For the text-containing cell, return its midpoint in (x, y) coordinate format. 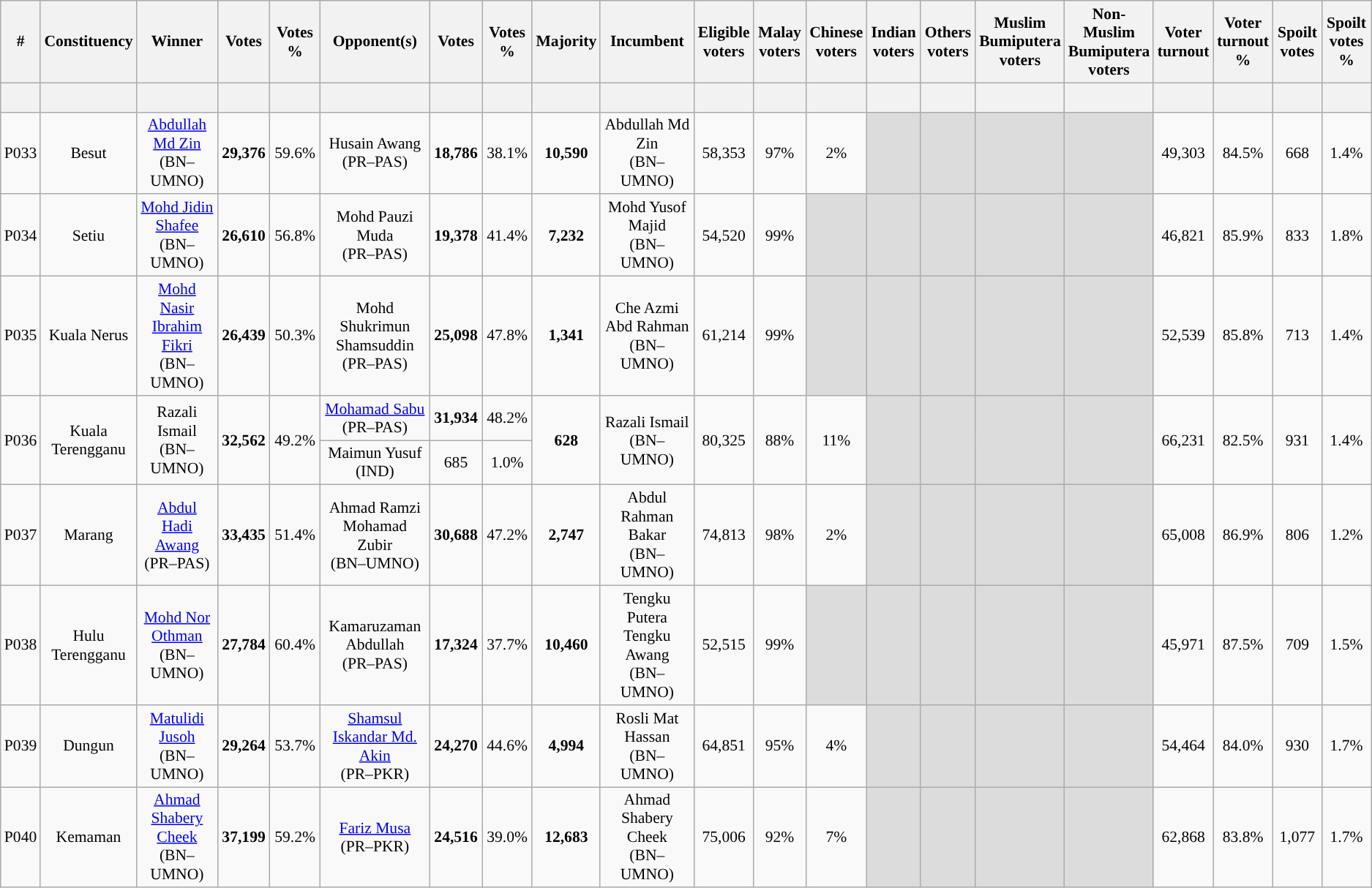
Abdul Rahman Bakar(BN–UMNO) (647, 535)
930 (1297, 746)
Abdul Hadi Awang(PR–PAS) (177, 535)
P037 (20, 535)
11% (836, 440)
65,008 (1182, 535)
51.4% (296, 535)
26,610 (244, 236)
4% (836, 746)
37.7% (508, 645)
Malay voters (780, 42)
86.9% (1242, 535)
Mohd Shukrimun Shamsuddin(PR–PAS) (375, 336)
66,231 (1182, 440)
83.8% (1242, 838)
30,688 (456, 535)
7% (836, 838)
12,683 (566, 838)
Mohd Nor Othman(BN–UMNO) (177, 645)
Kamaruzaman Abdullah(PR–PAS) (375, 645)
Marang (88, 535)
29,264 (244, 746)
47.2% (508, 535)
59.2% (296, 838)
2,747 (566, 535)
38.1% (508, 153)
7,232 (566, 236)
47.8% (508, 336)
56.8% (296, 236)
54,464 (1182, 746)
18,786 (456, 153)
88% (780, 440)
46,821 (1182, 236)
45,971 (1182, 645)
Kuala Terengganu (88, 440)
59.6% (296, 153)
29,376 (244, 153)
61,214 (723, 336)
Spoilt votes % (1346, 42)
Shamsul Iskandar Md. Akin(PR–PKR) (375, 746)
24,516 (456, 838)
1.2% (1346, 535)
Fariz Musa(PR–PKR) (375, 838)
Ahmad Ramzi Mohamad Zubir(BN–UMNO) (375, 535)
Rosli Mat Hassan(BN–UMNO) (647, 746)
Voter turnout (1182, 42)
24,270 (456, 746)
80,325 (723, 440)
1.8% (1346, 236)
Maimun Yusuf(IND) (375, 462)
41.4% (508, 236)
82.5% (1242, 440)
95% (780, 746)
806 (1297, 535)
75,006 (723, 838)
54,520 (723, 236)
Matulidi Jusoh(BN–UMNO) (177, 746)
628 (566, 440)
10,590 (566, 153)
Kuala Nerus (88, 336)
Spoilt votes (1297, 42)
Winner (177, 42)
Mohd Jidin Shafee(BN–UMNO) (177, 236)
53.7% (296, 746)
Kemaman (88, 838)
4,994 (566, 746)
33,435 (244, 535)
Mohd Nasir Ibrahim Fikri(BN–UMNO) (177, 336)
Voter turnout % (1242, 42)
P035 (20, 336)
Dungun (88, 746)
1.0% (508, 462)
P038 (20, 645)
Besut (88, 153)
19,378 (456, 236)
27,784 (244, 645)
31,934 (456, 418)
49.2% (296, 440)
44.6% (508, 746)
39.0% (508, 838)
25,098 (456, 336)
Husain Awang(PR–PAS) (375, 153)
Opponent(s) (375, 42)
1,341 (566, 336)
Mohd Yusof Majid(BN–UMNO) (647, 236)
P040 (20, 838)
Indian voters (894, 42)
Hulu Terengganu (88, 645)
10,460 (566, 645)
Majority (566, 42)
17,324 (456, 645)
Muslim Bumiputera voters (1020, 42)
# (20, 42)
62,868 (1182, 838)
P033 (20, 153)
48.2% (508, 418)
84.5% (1242, 153)
84.0% (1242, 746)
98% (780, 535)
52,539 (1182, 336)
58,353 (723, 153)
Incumbent (647, 42)
64,851 (723, 746)
1.5% (1346, 645)
26,439 (244, 336)
Non-Muslim Bumiputera voters (1109, 42)
92% (780, 838)
Chinese voters (836, 42)
52,515 (723, 645)
P036 (20, 440)
685 (456, 462)
668 (1297, 153)
Mohd Pauzi Muda(PR–PAS) (375, 236)
713 (1297, 336)
50.3% (296, 336)
74,813 (723, 535)
Eligible voters (723, 42)
931 (1297, 440)
97% (780, 153)
P039 (20, 746)
37,199 (244, 838)
709 (1297, 645)
833 (1297, 236)
49,303 (1182, 153)
85.8% (1242, 336)
P034 (20, 236)
Setiu (88, 236)
Tengku Putera Tengku Awang(BN–UMNO) (647, 645)
85.9% (1242, 236)
Mohamad Sabu(PR–PAS) (375, 418)
87.5% (1242, 645)
32,562 (244, 440)
Constituency (88, 42)
Che Azmi Abd Rahman(BN–UMNO) (647, 336)
1,077 (1297, 838)
60.4% (296, 645)
Others voters (948, 42)
